From the cell containing the given text, extract its center point as [X, Y] coordinate. 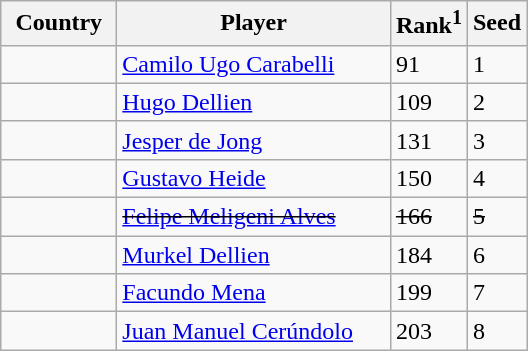
Camilo Ugo Carabelli [254, 64]
Seed [496, 24]
166 [428, 217]
150 [428, 178]
Player [254, 24]
203 [428, 331]
Jesper de Jong [254, 140]
Hugo Dellien [254, 102]
199 [428, 293]
5 [496, 217]
Country [59, 24]
4 [496, 178]
91 [428, 64]
1 [496, 64]
Felipe Meligeni Alves [254, 217]
8 [496, 331]
7 [496, 293]
2 [496, 102]
6 [496, 255]
184 [428, 255]
109 [428, 102]
3 [496, 140]
Gustavo Heide [254, 178]
131 [428, 140]
Murkel Dellien [254, 255]
Rank1 [428, 24]
Facundo Mena [254, 293]
Juan Manuel Cerúndolo [254, 331]
